Detect which cell encompasses the target text, then output its [X, Y] center coordinate. 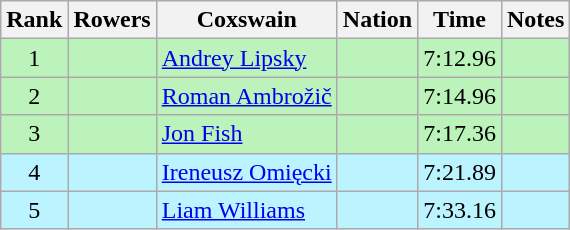
7:17.36 [460, 134]
7:21.89 [460, 172]
Coxswain [246, 20]
Ireneusz Omięcki [246, 172]
7:14.96 [460, 96]
Jon Fish [246, 134]
Rank [34, 20]
5 [34, 210]
2 [34, 96]
4 [34, 172]
Rowers [112, 20]
Roman Ambrožič [246, 96]
Nation [377, 20]
7:12.96 [460, 58]
Liam Williams [246, 210]
Time [460, 20]
Notes [535, 20]
7:33.16 [460, 210]
Andrey Lipsky [246, 58]
1 [34, 58]
3 [34, 134]
